Find where the given text appears and provide that cell's center as (X, Y) coordinate. 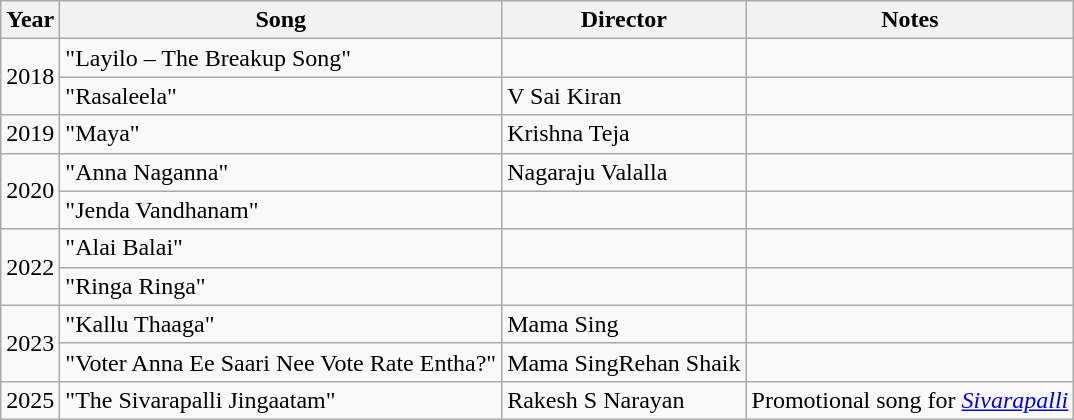
Promotional song for Sivarapalli (910, 400)
2025 (30, 400)
"Layilo – The Breakup Song" (281, 58)
Rakesh S Narayan (624, 400)
2022 (30, 267)
2018 (30, 77)
Mama SingRehan Shaik (624, 362)
Nagaraju Valalla (624, 172)
V Sai Kiran (624, 96)
2019 (30, 134)
Song (281, 20)
2020 (30, 191)
"The Sivarapalli Jingaatam" (281, 400)
Mama Sing (624, 324)
"Rasaleela" (281, 96)
"Maya" (281, 134)
"Jenda Vandhanam" (281, 210)
"Kallu Thaaga" (281, 324)
Year (30, 20)
"Anna Naganna" (281, 172)
Director (624, 20)
2023 (30, 343)
"Voter Anna Ee Saari Nee Vote Rate Entha?" (281, 362)
"Alai Balai" (281, 248)
"Ringa Ringa" (281, 286)
Krishna Teja (624, 134)
Notes (910, 20)
